Return [X, Y] of the center of cell containing provided text 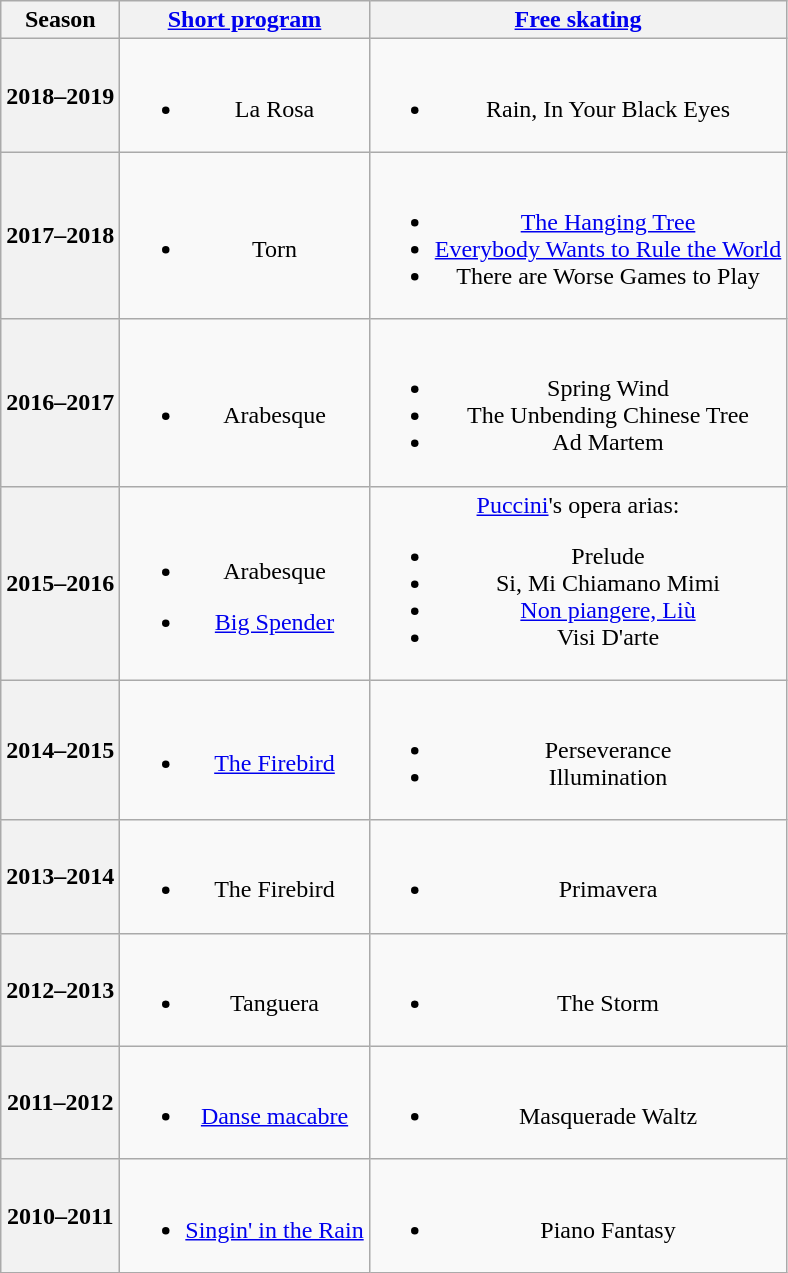
Torn [244, 236]
Short program [244, 20]
Piano Fantasy [578, 1216]
The Hanging Tree Everybody Wants to Rule the World There are Worse Games to Play [578, 236]
Perseverance Illumination [578, 750]
Arabesque Big Spender [244, 583]
La Rosa [244, 96]
Rain, In Your Black Eyes [578, 96]
2018–2019 [60, 96]
Singin' in the Rain [244, 1216]
Arabesque [244, 402]
Primavera [578, 876]
Masquerade Waltz [578, 1102]
2010–2011 [60, 1216]
2013–2014 [60, 876]
Tanguera [244, 990]
2012–2013 [60, 990]
Puccini's opera arias:Prelude Si, Mi Chiamano Mimi Non piangere, Liù Visi D'arte [578, 583]
2015–2016 [60, 583]
Season [60, 20]
The Storm [578, 990]
Free skating [578, 20]
Spring WindThe Unbending Chinese TreeAd Martem [578, 402]
2017–2018 [60, 236]
2014–2015 [60, 750]
Danse macabre [244, 1102]
2011–2012 [60, 1102]
2016–2017 [60, 402]
